Identify which cell holds the provided text, then report its (X, Y) central coordinate. 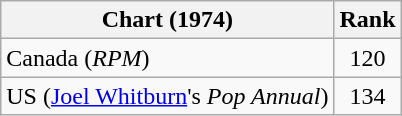
120 (368, 58)
US (Joel Whitburn's Pop Annual) (168, 96)
134 (368, 96)
Canada (RPM) (168, 58)
Chart (1974) (168, 20)
Rank (368, 20)
